Determine the [x, y] coordinate at the center of the cell enclosing the given text.  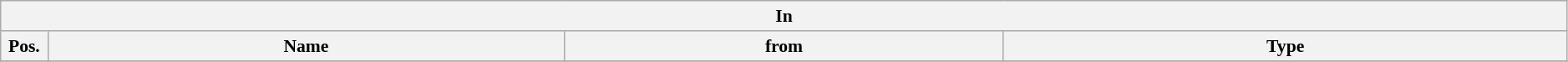
Type [1285, 46]
from [784, 46]
Pos. [24, 46]
In [784, 16]
Name [306, 46]
